Determine the [x, y] coordinate at the center of the cell enclosing the given text.  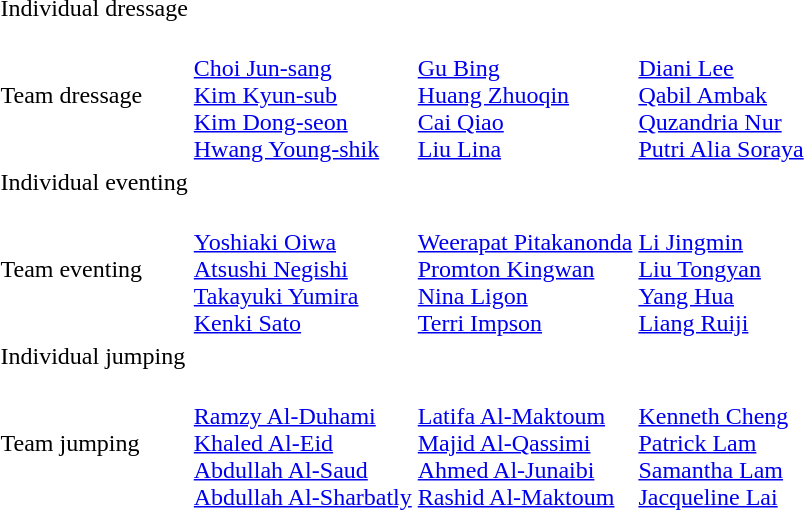
Yoshiaki OiwaAtsushi NegishiTakayuki YumiraKenki Sato [302, 269]
Choi Jun-sangKim Kyun-subKim Dong-seonHwang Young-shik [302, 95]
Weerapat PitakanondaPromton KingwanNina LigonTerri Impson [525, 269]
Gu BingHuang ZhuoqinCai QiaoLiu Lina [525, 95]
